Output the (X, Y) coordinate of the center of the cell containing the given text.  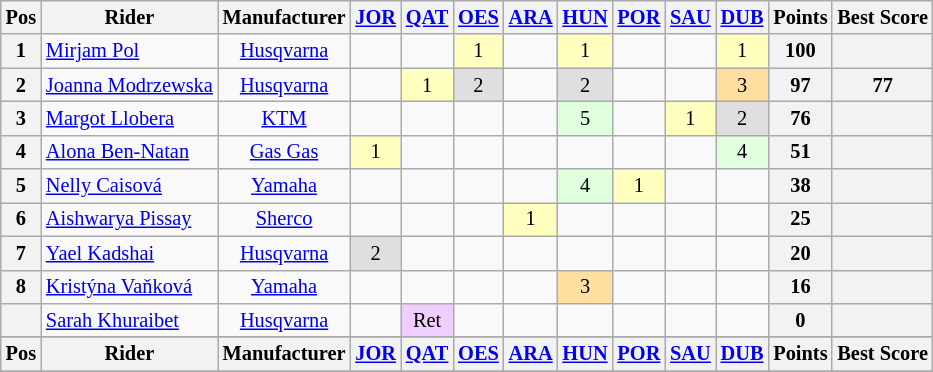
Sarah Khuraibet (130, 320)
8 (21, 287)
Kristýna Vaňková (130, 287)
100 (800, 51)
Yael Kadshai (130, 253)
Gas Gas (284, 152)
6 (21, 219)
Alona Ben-Natan (130, 152)
51 (800, 152)
0 (800, 320)
Nelly Caisová (130, 186)
38 (800, 186)
Sherco (284, 219)
Joanna Modrzewska (130, 85)
Aishwarya Pissay (130, 219)
20 (800, 253)
Margot Llobera (130, 118)
25 (800, 219)
97 (800, 85)
77 (882, 85)
Ret (427, 320)
76 (800, 118)
7 (21, 253)
16 (800, 287)
KTM (284, 118)
Mirjam Pol (130, 51)
